Determine the (x, y) coordinate at the center of the cell enclosing the given text.  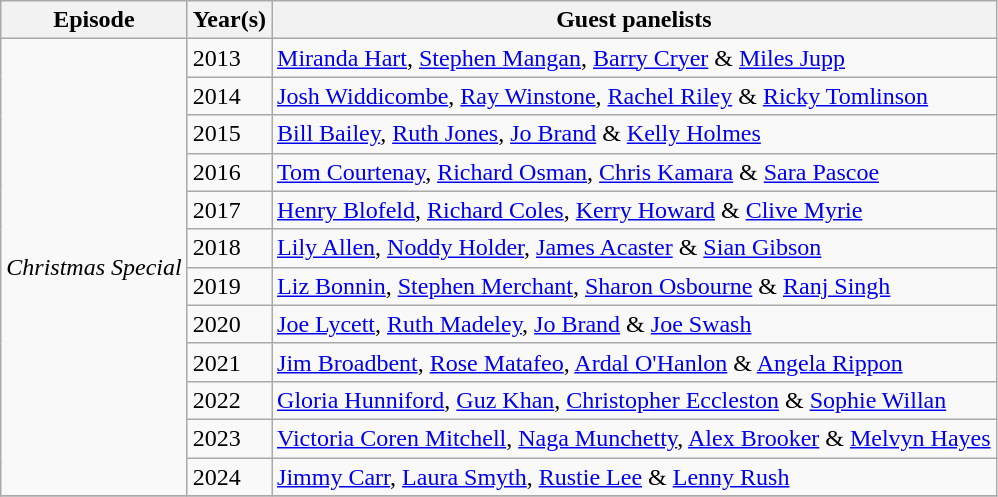
Joe Lycett, Ruth Madeley, Jo Brand & Joe Swash (634, 324)
Guest panelists (634, 20)
2014 (229, 96)
2024 (229, 477)
2021 (229, 362)
Jimmy Carr, Laura Smyth, Rustie Lee & Lenny Rush (634, 477)
2013 (229, 58)
2018 (229, 248)
Victoria Coren Mitchell, Naga Munchetty, Alex Brooker & Melvyn Hayes (634, 438)
Miranda Hart, Stephen Mangan, Barry Cryer & Miles Jupp (634, 58)
2019 (229, 286)
Christmas Special (94, 268)
Josh Widdicombe, Ray Winstone, Rachel Riley & Ricky Tomlinson (634, 96)
Lily Allen, Noddy Holder, James Acaster & Sian Gibson (634, 248)
Gloria Hunniford, Guz Khan, Christopher Eccleston & Sophie Willan (634, 400)
2016 (229, 172)
Episode (94, 20)
Henry Blofeld, Richard Coles, Kerry Howard & Clive Myrie (634, 210)
2017 (229, 210)
2023 (229, 438)
Year(s) (229, 20)
Liz Bonnin, Stephen Merchant, Sharon Osbourne & Ranj Singh (634, 286)
2015 (229, 134)
2020 (229, 324)
Jim Broadbent, Rose Matafeo, Ardal O'Hanlon & Angela Rippon (634, 362)
2022 (229, 400)
Bill Bailey, Ruth Jones, Jo Brand & Kelly Holmes (634, 134)
Tom Courtenay, Richard Osman, Chris Kamara & Sara Pascoe (634, 172)
